Identify which cell holds the provided text, then report its (x, y) central coordinate. 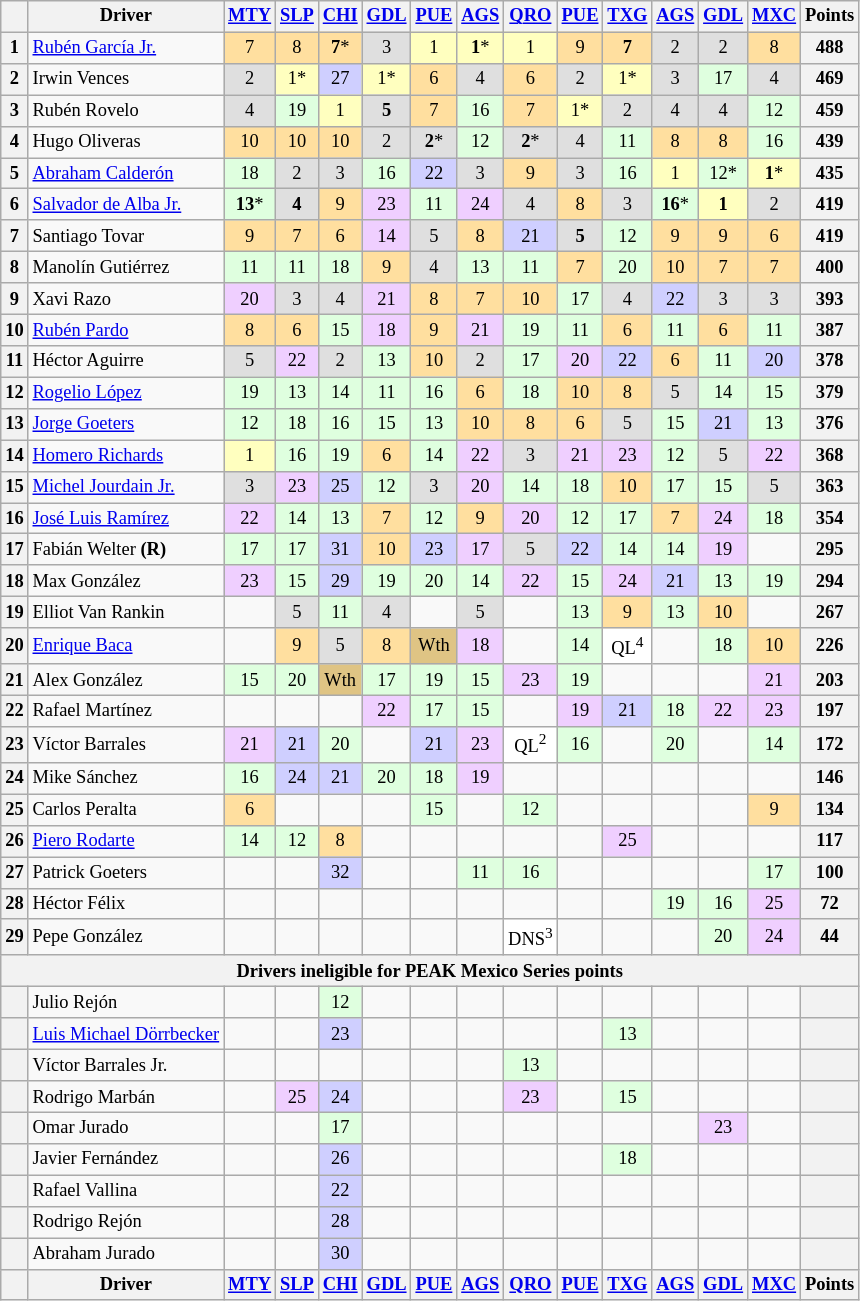
José Luis Ramírez (126, 518)
100 (830, 872)
488 (830, 48)
Rafael Vallina (126, 1190)
72 (830, 904)
Drivers ineligible for PEAK Mexico Series points (430, 972)
117 (830, 842)
203 (830, 680)
Elliot Van Rankin (126, 612)
13* (250, 204)
QL4 (628, 646)
134 (830, 810)
Javier Fernández (126, 1160)
363 (830, 486)
12* (724, 174)
Patrick Goeters (126, 872)
Michel Jourdain Jr. (126, 486)
400 (830, 268)
Rogelio López (126, 392)
Abraham Calderón (126, 174)
7* (340, 48)
Enrique Baca (126, 646)
376 (830, 424)
Manolín Gutiérrez (126, 268)
44 (830, 938)
146 (830, 778)
379 (830, 392)
Rodrigo Marbán (126, 1096)
Alex González (126, 680)
Homero Richards (126, 456)
439 (830, 142)
226 (830, 646)
172 (830, 745)
Víctor Barrales (126, 745)
Rubén García Jr. (126, 48)
Abraham Jurado (126, 1254)
Carlos Peralta (126, 810)
387 (830, 330)
Héctor Aguirre (126, 362)
DNS3 (531, 938)
267 (830, 612)
368 (830, 456)
378 (830, 362)
Piero Rodarte (126, 842)
Mike Sánchez (126, 778)
Julio Rejón (126, 1002)
435 (830, 174)
Max González (126, 582)
Rodrigo Rejón (126, 1222)
294 (830, 582)
Pepe González (126, 938)
32 (340, 872)
459 (830, 110)
16* (676, 204)
Rafael Martínez (126, 712)
Jorge Goeters (126, 424)
393 (830, 298)
Salvador de Alba Jr. (126, 204)
354 (830, 518)
30 (340, 1254)
295 (830, 550)
Luis Michael Dörrbecker (126, 1034)
Rubén Rovelo (126, 110)
Víctor Barrales Jr. (126, 1066)
Xavi Razo (126, 298)
197 (830, 712)
469 (830, 80)
Omar Jurado (126, 1128)
Hugo Oliveras (126, 142)
Héctor Félix (126, 904)
Santiago Tovar (126, 236)
Fabián Welter (R) (126, 550)
Rubén Pardo (126, 330)
Irwin Vences (126, 80)
QL2 (531, 745)
31 (340, 550)
